Return the [x, y] coordinate for the center point of the cell that contains the specified text.  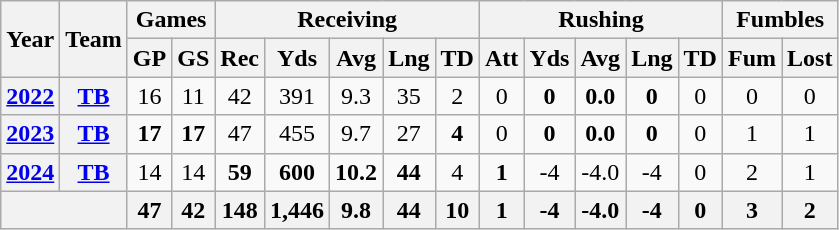
Att [501, 58]
11 [194, 96]
Rec [240, 58]
Receiving [348, 20]
600 [298, 172]
10 [457, 210]
GP [149, 58]
Lost [810, 58]
GS [194, 58]
59 [240, 172]
455 [298, 134]
Fum [752, 58]
Fumbles [780, 20]
2023 [30, 134]
35 [409, 96]
9.7 [356, 134]
1,446 [298, 210]
10.2 [356, 172]
27 [409, 134]
391 [298, 96]
Rushing [600, 20]
Team [94, 39]
9.8 [356, 210]
9.3 [356, 96]
148 [240, 210]
2022 [30, 96]
Games [170, 20]
2024 [30, 172]
Year [30, 39]
3 [752, 210]
16 [149, 96]
